Scan for the cell matching the given text and deliver its (X, Y) coordinate at center. 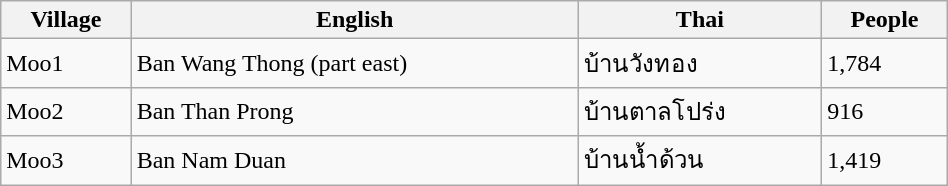
Ban Wang Thong (part east) (354, 64)
English (354, 20)
บ้านวังทอง (700, 64)
People (885, 20)
1,419 (885, 160)
บ้านตาลโปร่ง (700, 112)
Village (66, 20)
Moo2 (66, 112)
Thai (700, 20)
1,784 (885, 64)
916 (885, 112)
Ban Nam Duan (354, 160)
บ้านน้ำด้วน (700, 160)
Moo3 (66, 160)
Moo1 (66, 64)
Ban Than Prong (354, 112)
